Identify which cell holds the provided text, then report its (x, y) central coordinate. 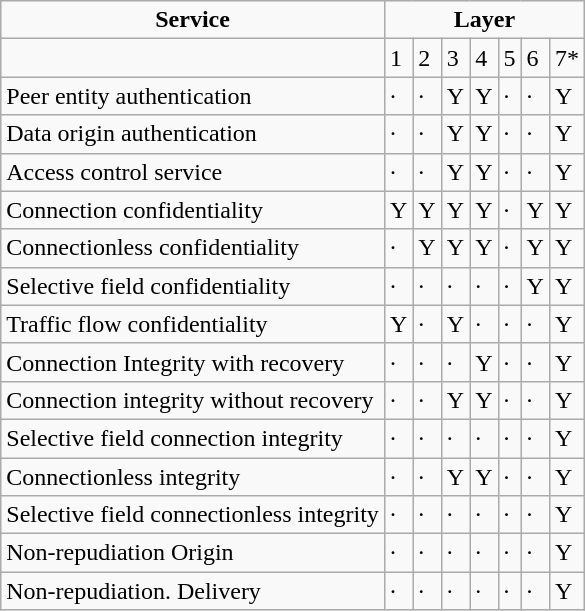
Connectionless confidentiality (193, 248)
Traffic flow confidentiality (193, 324)
1 (398, 58)
6 (535, 58)
5 (510, 58)
7* (566, 58)
4 (484, 58)
Access control service (193, 172)
Connection confidentiality (193, 210)
Selective field confidentiality (193, 286)
Connection integrity without recovery (193, 400)
Connectionless integrity (193, 477)
Non-repudiation Origin (193, 553)
Non-repudiation. Delivery (193, 591)
Layer (484, 20)
Data origin authentication (193, 134)
Selective field connectionless integrity (193, 515)
3 (455, 58)
Service (193, 20)
2 (427, 58)
Connection Integrity with recovery (193, 362)
Selective field connection integrity (193, 438)
Peer entity authentication (193, 96)
